Pinpoint the cell where the given text exists, returning its [x, y] midpoint coordinate. 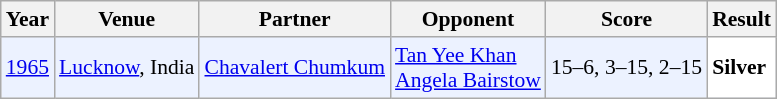
Venue [126, 19]
15–6, 3–15, 2–15 [626, 68]
Partner [294, 19]
Tan Yee Khan Angela Bairstow [468, 68]
Year [28, 19]
Silver [742, 68]
Lucknow, India [126, 68]
Score [626, 19]
1965 [28, 68]
Opponent [468, 19]
Result [742, 19]
Chavalert Chumkum [294, 68]
